Scan for the cell matching the given text and deliver its (x, y) coordinate at center. 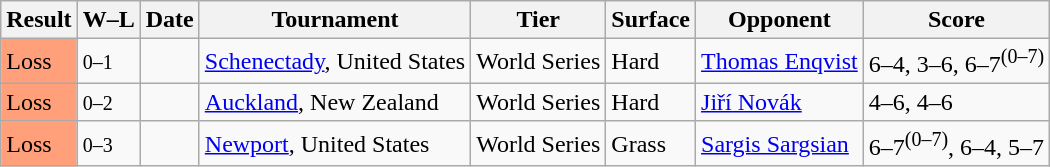
4–6, 4–6 (956, 102)
Surface (651, 20)
Tournament (334, 20)
Sargis Sargsian (780, 144)
Auckland, New Zealand (334, 102)
Schenectady, United States (334, 62)
6–7(0–7), 6–4, 5–7 (956, 144)
6–4, 3–6, 6–7(0–7) (956, 62)
0–3 (108, 144)
Score (956, 20)
Newport, United States (334, 144)
W–L (108, 20)
Opponent (780, 20)
Jiří Novák (780, 102)
0–1 (108, 62)
Tier (538, 20)
Thomas Enqvist (780, 62)
Date (170, 20)
Result (39, 20)
0–2 (108, 102)
Grass (651, 144)
